Output the [x, y] coordinate of the center of the cell containing the given text.  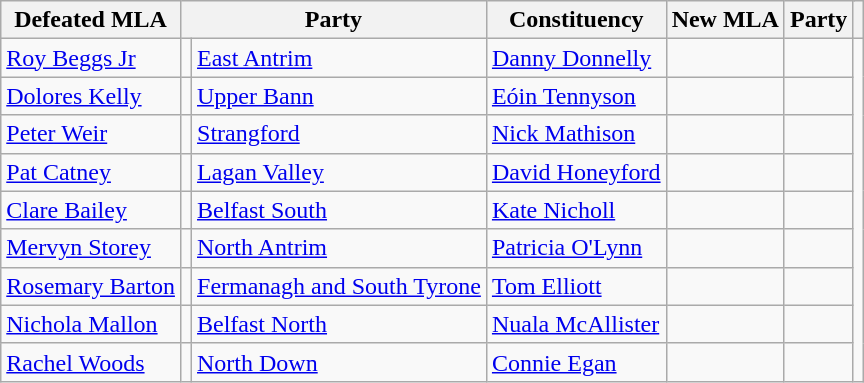
Strangford [340, 134]
Clare Bailey [91, 210]
Patricia O'Lynn [576, 248]
Pat Catney [91, 172]
Danny Donnelly [576, 58]
Rosemary Barton [91, 286]
Roy Beggs Jr [91, 58]
North Down [340, 362]
Nichola Mallon [91, 324]
Dolores Kelly [91, 96]
Tom Elliott [576, 286]
Connie Egan [576, 362]
North Antrim [340, 248]
David Honeyford [576, 172]
Upper Bann [340, 96]
Mervyn Storey [91, 248]
New MLA [725, 20]
Peter Weir [91, 134]
Nick Mathison [576, 134]
Eóin Tennyson [576, 96]
East Antrim [340, 58]
Lagan Valley [340, 172]
Fermanagh and South Tyrone [340, 286]
Constituency [576, 20]
Kate Nicholl [576, 210]
Nuala McAllister [576, 324]
Rachel Woods [91, 362]
Belfast North [340, 324]
Belfast South [340, 210]
Defeated MLA [91, 20]
